Scan for the cell matching the given text and deliver its [X, Y] coordinate at center. 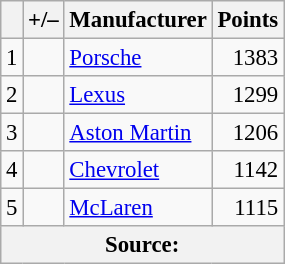
Aston Martin [138, 133]
2 [12, 95]
5 [12, 208]
1115 [248, 208]
1206 [248, 133]
4 [12, 170]
Source: [142, 245]
1142 [248, 170]
1299 [248, 95]
3 [12, 133]
1383 [248, 58]
Lexus [138, 95]
Manufacturer [138, 20]
1 [12, 58]
Porsche [138, 58]
Points [248, 20]
McLaren [138, 208]
Chevrolet [138, 170]
+/– [44, 20]
